For the text-containing cell, return its midpoint in (X, Y) coordinate format. 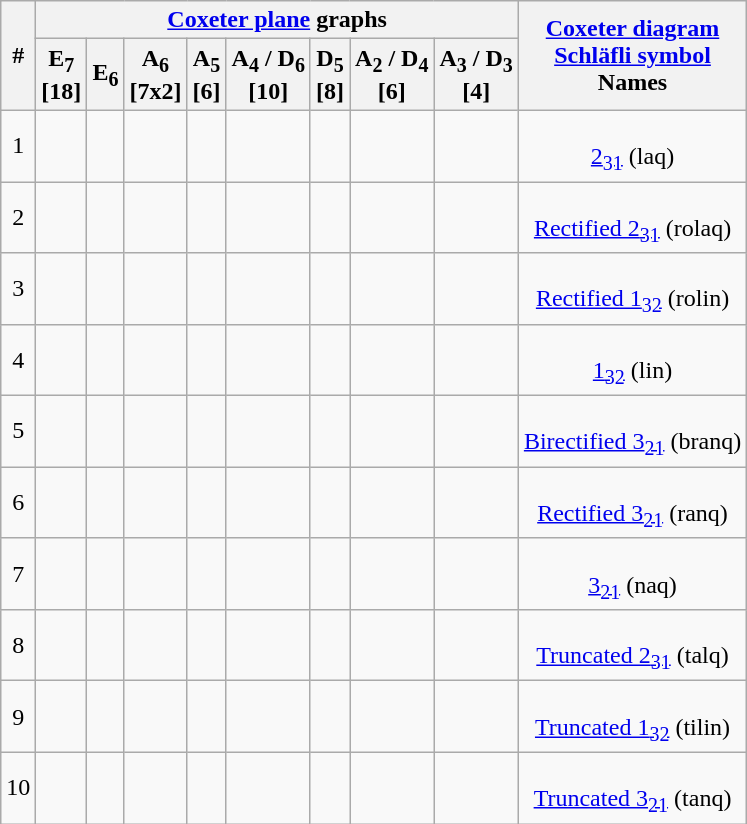
Coxeter diagramSchläfli symbolNames (632, 56)
9 (18, 716)
3 (18, 288)
E6 (106, 74)
A2 / D4[6] (392, 74)
D5[8] (330, 74)
Rectified 231 (rolaq) (632, 218)
Truncated 132 (tilin) (632, 716)
10 (18, 788)
6 (18, 502)
132 (lin) (632, 360)
Truncated 321 (tanq) (632, 788)
Coxeter plane graphs (278, 20)
1 (18, 146)
Truncated 231 (talq) (632, 646)
5 (18, 432)
E7[18] (62, 74)
231 (laq) (632, 146)
2 (18, 218)
A4 / D6[10] (268, 74)
A5[6] (206, 74)
Birectified 321 (branq) (632, 432)
A3 / D3[4] (476, 74)
Rectified 321 (ranq) (632, 502)
8 (18, 646)
321 (naq) (632, 574)
4 (18, 360)
A6[7x2] (156, 74)
# (18, 56)
Rectified 132 (rolin) (632, 288)
7 (18, 574)
